Provide the (X, Y) coordinate of the cell's center where the given text is located.  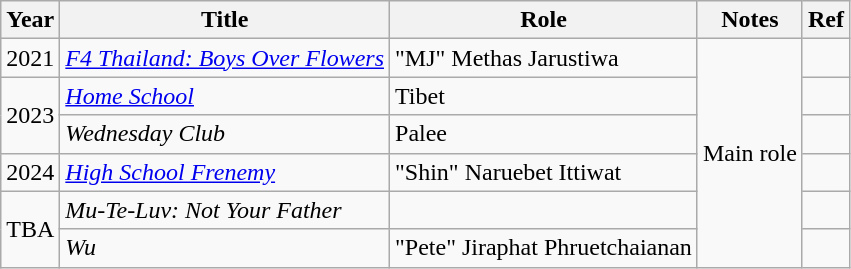
2023 (30, 115)
"Shin" Naruebet Ittiwat (544, 172)
Wednesday Club (225, 134)
Palee (544, 134)
Year (30, 20)
2021 (30, 58)
Ref (826, 20)
Mu-Te-Luv: Not Your Father (225, 210)
"Pete" Jiraphat Phruetchaianan (544, 248)
Main role (750, 153)
Notes (750, 20)
Home School (225, 96)
Tibet (544, 96)
TBA (30, 229)
2024 (30, 172)
Role (544, 20)
Title (225, 20)
Wu (225, 248)
F4 Thailand: Boys Over Flowers (225, 58)
"MJ" Methas Jarustiwa (544, 58)
High School Frenemy (225, 172)
